Find where the given text appears and provide that cell's center as (x, y) coordinate. 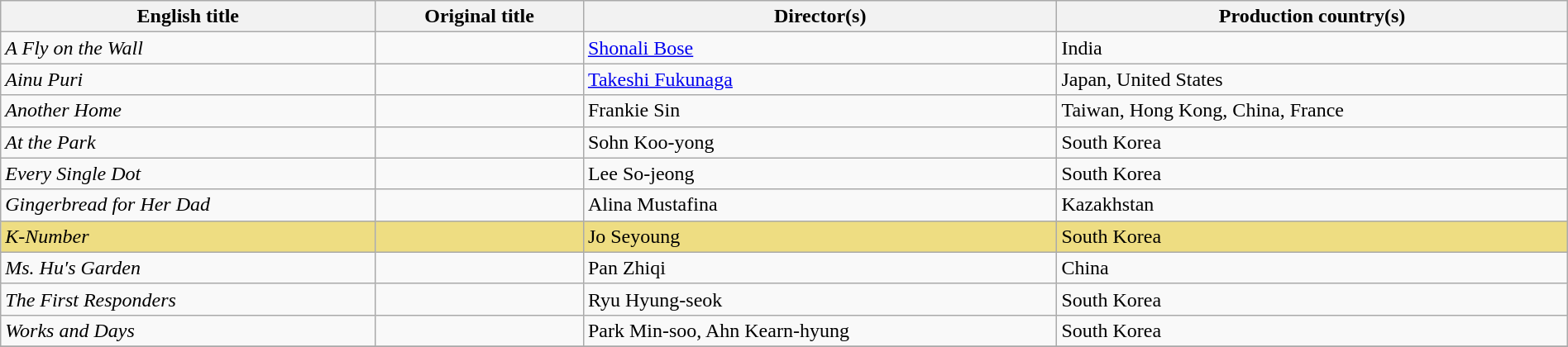
Pan Zhiqi (820, 268)
Frankie Sin (820, 111)
Park Min-soo, Ahn Kearn-hyung (820, 330)
Kazakhstan (1312, 205)
English title (189, 17)
Ms. Hu′s Garden (189, 268)
A Fly on the Wall (189, 48)
India (1312, 48)
K-Number (189, 236)
Takeshi Fukunaga (820, 79)
At the Park (189, 142)
Alina Mustafina (820, 205)
Sohn Koo-yong (820, 142)
Original title (480, 17)
Every Single Dot (189, 173)
Taiwan, Hong Kong, China, France (1312, 111)
Production country(s) (1312, 17)
Shonali Bose (820, 48)
China (1312, 268)
Jo Seyoung (820, 236)
Another Home (189, 111)
Works and Days (189, 330)
The First Responders (189, 299)
Ryu Hyung-seok (820, 299)
Ainu Puri (189, 79)
Lee So-jeong (820, 173)
Director(s) (820, 17)
Gingerbread for Her Dad (189, 205)
Japan, United States (1312, 79)
